Return (x, y) of the center of cell containing provided text 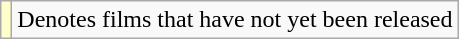
Denotes films that have not yet been released (235, 20)
